Capture the cell that displays the provided text and extract its (x, y) central coordinate. 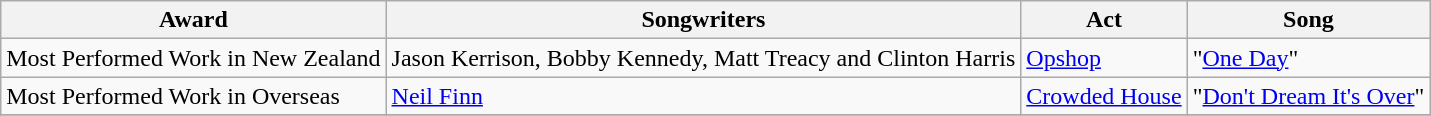
Act (1104, 20)
Songwriters (704, 20)
Most Performed Work in New Zealand (194, 58)
Award (194, 20)
Jason Kerrison, Bobby Kennedy, Matt Treacy and Clinton Harris (704, 58)
Song (1308, 20)
Crowded House (1104, 96)
"Don't Dream It's Over" (1308, 96)
Most Performed Work in Overseas (194, 96)
Neil Finn (704, 96)
Opshop (1104, 58)
"One Day" (1308, 58)
